From the cell containing the given text, extract its center point as [X, Y] coordinate. 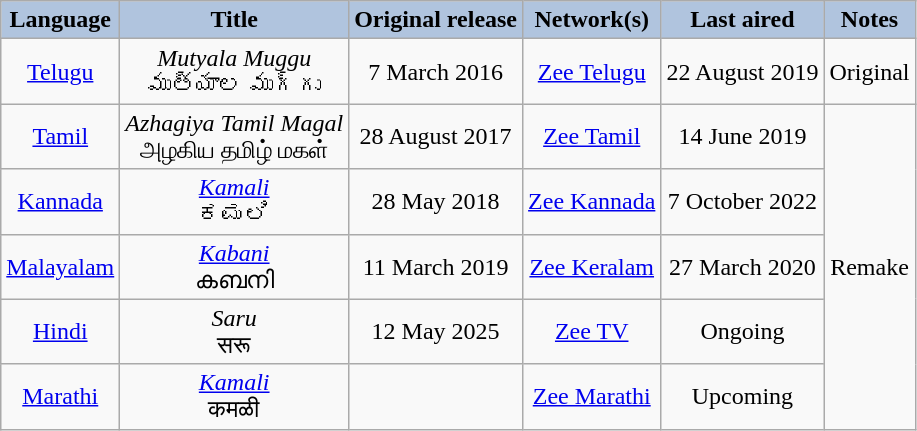
Original release [436, 20]
Ongoing [742, 332]
12 May 2025 [436, 332]
Malayalam [60, 266]
28 May 2018 [436, 202]
Zee Tamil [592, 136]
Saru सरू [234, 332]
7 October 2022 [742, 202]
Mutyala Muggu ముత్యాల ముగ్గు [234, 72]
Tamil [60, 136]
Zee Kannada [592, 202]
Last aired [742, 20]
Remake [870, 266]
Kamali ಕಮಲಿ [234, 202]
11 March 2019 [436, 266]
Kamali कमळी [234, 396]
Title [234, 20]
Original [870, 72]
Azhagiya Tamil Magal அழகிய தமிழ் மகள் [234, 136]
Zee Marathi [592, 396]
Kannada [60, 202]
Network(s) [592, 20]
Hindi [60, 332]
28 August 2017 [436, 136]
Zee Telugu [592, 72]
Language [60, 20]
7 March 2016 [436, 72]
Kabani കബനി [234, 266]
22 August 2019 [742, 72]
Marathi [60, 396]
Notes [870, 20]
Zee Keralam [592, 266]
Upcoming [742, 396]
Zee TV [592, 332]
14 June 2019 [742, 136]
27 March 2020 [742, 266]
Telugu [60, 72]
